Return the [x, y] coordinate for the center point of the cell that contains the specified text.  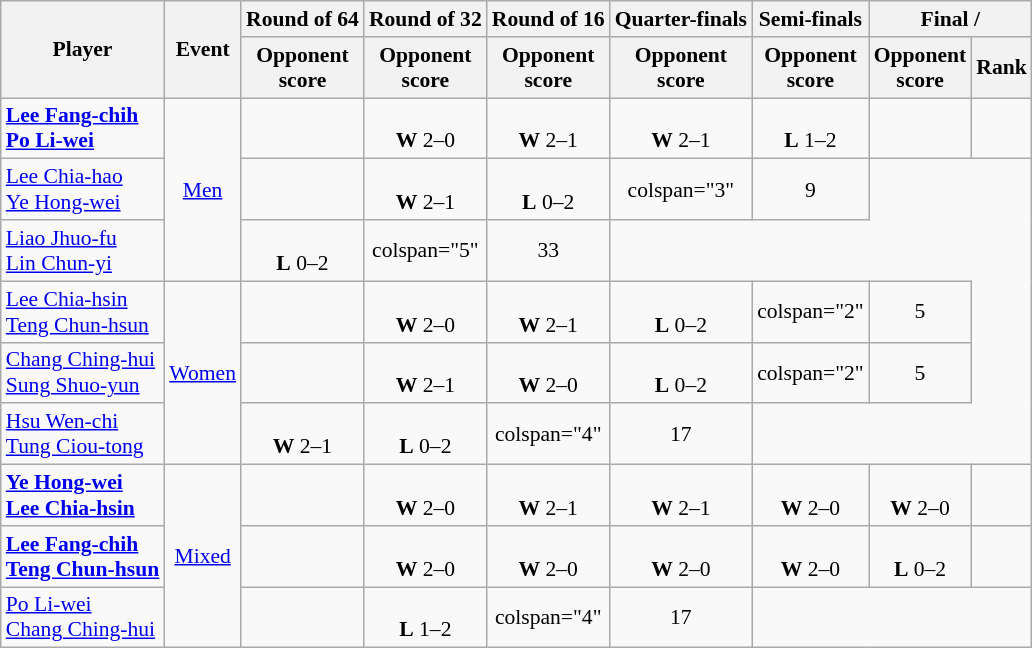
Player [83, 50]
Women [202, 372]
Round of 64 [302, 19]
Lee Fang-chihTeng Chun-hsun [83, 556]
Round of 16 [548, 19]
9 [810, 190]
Semi-finals [810, 19]
Lee Fang-chihPo Li-wei [83, 128]
Hsu Wen-chiTung Ciou-tong [83, 434]
Mixed [202, 556]
Final / [950, 19]
Quarter-finals [681, 19]
Men [202, 190]
Event [202, 50]
Lee Chia-hsinTeng Chun-hsun [83, 312]
Rank [1002, 68]
Lee Chia-haoYe Hong-wei [83, 190]
Chang Ching-huiSung Shuo-yun [83, 372]
Ye Hong-weiLee Chia-hsin [83, 496]
colspan="3" [681, 190]
Liao Jhuo-fuLin Chun-yi [83, 250]
Po Li-weiChang Ching-hui [83, 618]
Round of 32 [426, 19]
33 [548, 250]
colspan="5" [426, 250]
